Output the [X, Y] coordinate of the center of the cell containing the given text.  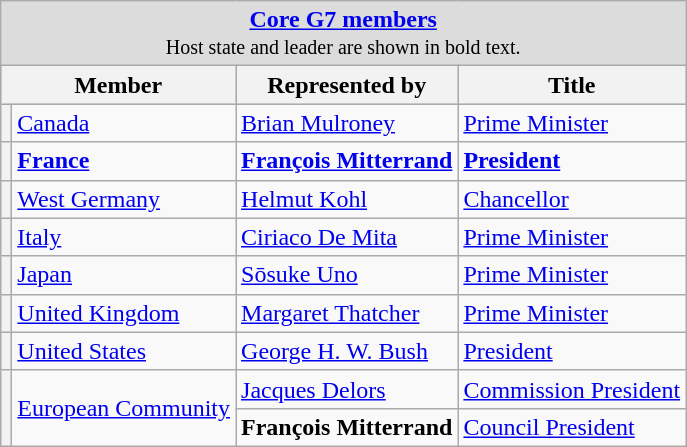
Represented by [347, 85]
Member [118, 85]
United Kingdom [124, 313]
Helmut Kohl [347, 199]
Council President [572, 427]
George H. W. Bush [347, 351]
Italy [124, 237]
Sōsuke Uno [347, 275]
Core G7 membersHost state and leader are shown in bold text. [344, 34]
Ciriaco De Mita [347, 237]
European Community [124, 408]
Title [572, 85]
Margaret Thatcher [347, 313]
Commission President [572, 389]
United States [124, 351]
Japan [124, 275]
Brian Mulroney [347, 123]
West Germany [124, 199]
Canada [124, 123]
Chancellor [572, 199]
Jacques Delors [347, 389]
France [124, 161]
